Return the (x, y) coordinate for the center point of the cell that contains the specified text.  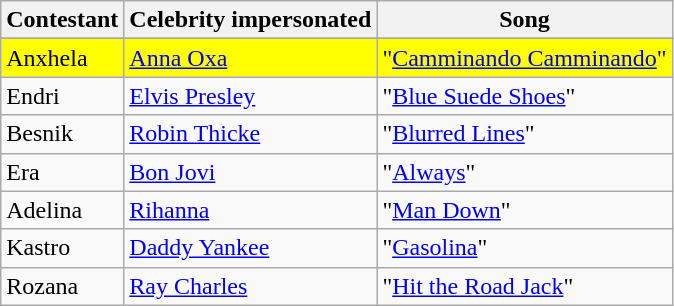
Elvis Presley (250, 96)
"Hit the Road Jack" (524, 286)
Anxhela (62, 58)
Rihanna (250, 210)
Rozana (62, 286)
Anna Oxa (250, 58)
Ray Charles (250, 286)
"Always" (524, 172)
Celebrity impersonated (250, 20)
Adelina (62, 210)
Song (524, 20)
"Blue Suede Shoes" (524, 96)
"Blurred Lines" (524, 134)
Era (62, 172)
"Man Down" (524, 210)
"Gasolina" (524, 248)
"Camminando Camminando" (524, 58)
Kastro (62, 248)
Endri (62, 96)
Daddy Yankee (250, 248)
Contestant (62, 20)
Bon Jovi (250, 172)
Robin Thicke (250, 134)
Besnik (62, 134)
